Output the (x, y) coordinate of the center of the cell containing the given text.  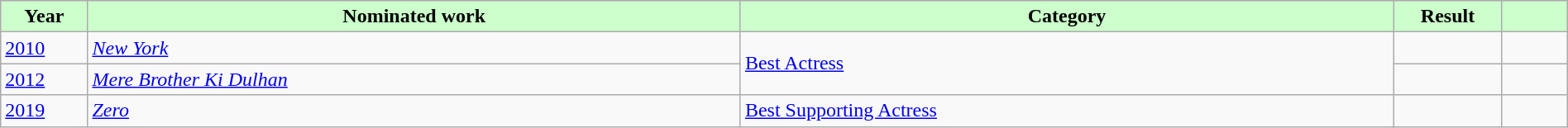
Best Actress (1067, 64)
2019 (45, 111)
Mere Brother Ki Dulhan (414, 79)
2012 (45, 79)
2010 (45, 48)
New York (414, 48)
Nominated work (414, 17)
Category (1067, 17)
Year (45, 17)
Zero (414, 111)
Result (1448, 17)
Best Supporting Actress (1067, 111)
